Determine the [x, y] coordinate at the center of the cell enclosing the given text.  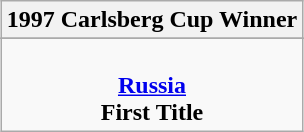
1997 Carlsberg Cup Winner [152, 20]
RussiaFirst Title [152, 85]
